Determine the (X, Y) coordinate at the center of the cell enclosing the given text.  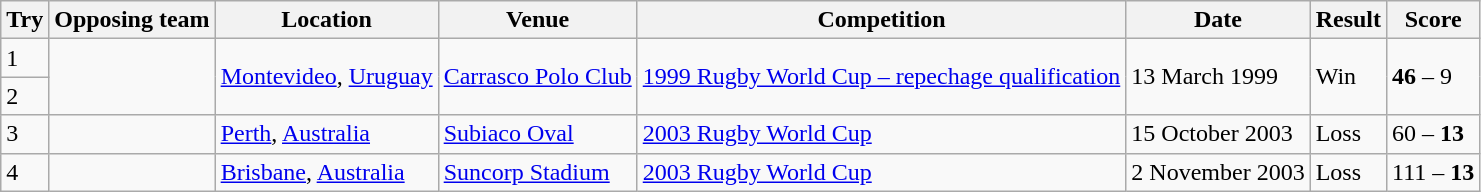
13 March 1999 (1218, 77)
Opposing team (132, 20)
Venue (538, 20)
2 November 2003 (1218, 172)
46 – 9 (1434, 77)
Subiaco Oval (538, 134)
4 (25, 172)
Perth, Australia (326, 134)
3 (25, 134)
1 (25, 58)
Score (1434, 20)
Suncorp Stadium (538, 172)
Location (326, 20)
Result (1348, 20)
Carrasco Polo Club (538, 77)
Try (25, 20)
1999 Rugby World Cup – repechage qualification (882, 77)
Montevideo, Uruguay (326, 77)
Brisbane, Australia (326, 172)
111 – 13 (1434, 172)
60 – 13 (1434, 134)
2 (25, 96)
Date (1218, 20)
Win (1348, 77)
Competition (882, 20)
15 October 2003 (1218, 134)
